Provide the (X, Y) coordinate of the cell's center where the given text is located.  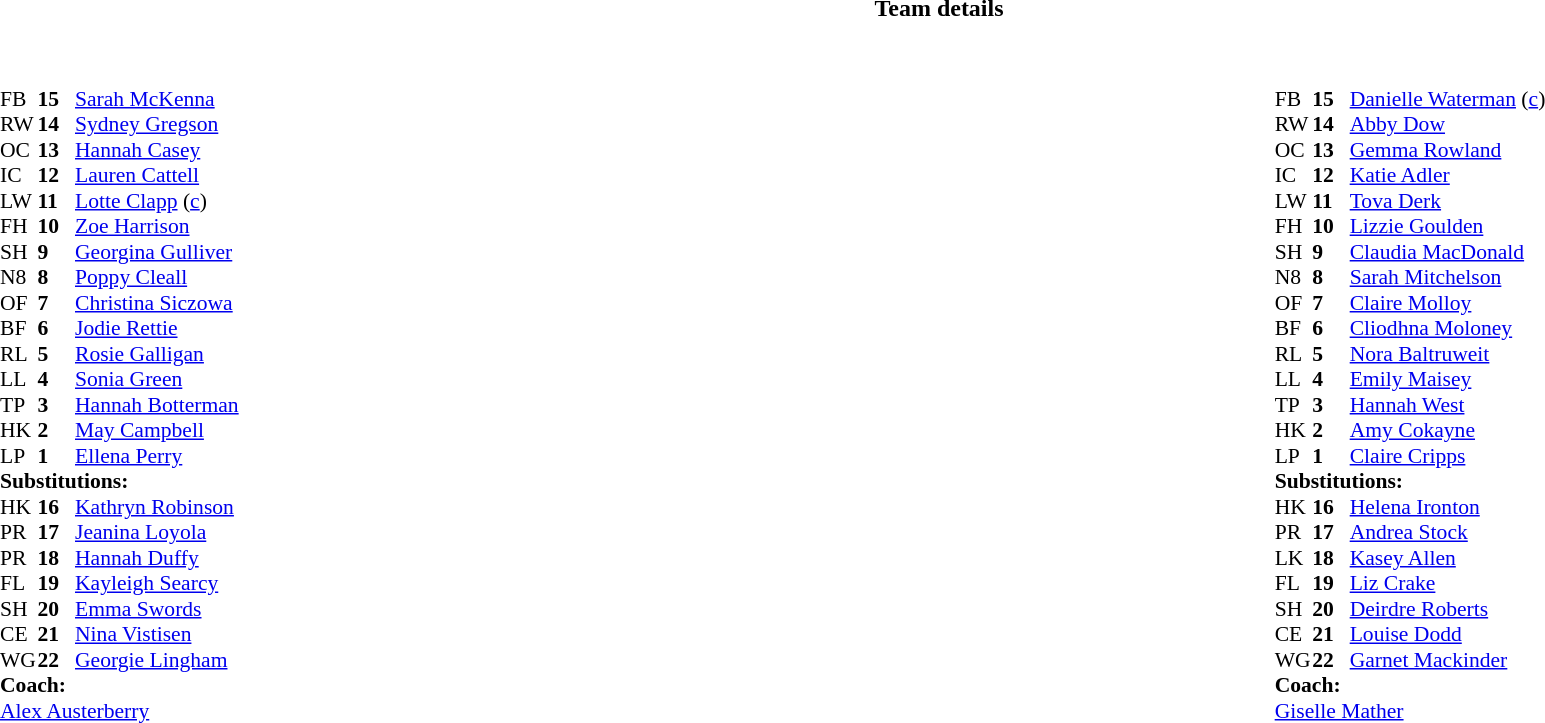
Lauren Cattell (157, 175)
Zoe Harrison (157, 227)
Lotte Clapp (c) (157, 201)
Jeanina Loyola (157, 533)
Sarah McKenna (157, 99)
May Campbell (157, 431)
LK (1294, 558)
Ellena Perry (157, 456)
Coach: (120, 685)
Emma Swords (157, 609)
Sydney Gregson (157, 125)
Hannah Duffy (157, 558)
Substitutions: (120, 481)
Sonia Green (157, 379)
Georgie Lingham (157, 660)
Hannah Casey (157, 150)
Christina Siczowa (157, 303)
Kayleigh Searcy (157, 583)
Nina Vistisen (157, 635)
Hannah Botterman (157, 405)
Georgina Gulliver (157, 252)
Poppy Cleall (157, 277)
Jodie Rettie (157, 329)
Rosie Galligan (157, 354)
Kathryn Robinson (157, 507)
